Return the (X, Y) coordinate for the center point of the cell that contains the specified text.  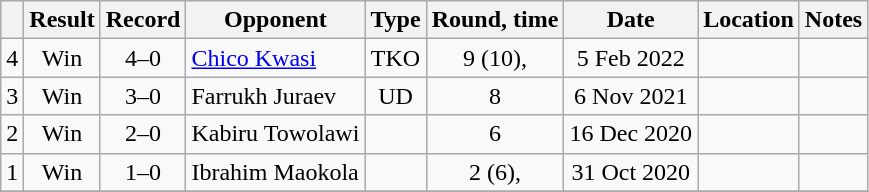
9 (10), (495, 58)
UD (396, 96)
2 (6), (495, 172)
6 Nov 2021 (631, 96)
16 Dec 2020 (631, 134)
Kabiru Towolawi (276, 134)
Type (396, 20)
Date (631, 20)
2 (12, 134)
Round, time (495, 20)
4 (12, 58)
Result (62, 20)
Chico Kwasi (276, 58)
3–0 (143, 96)
8 (495, 96)
Opponent (276, 20)
1–0 (143, 172)
Ibrahim Maokola (276, 172)
TKO (396, 58)
4–0 (143, 58)
5 Feb 2022 (631, 58)
31 Oct 2020 (631, 172)
Location (749, 20)
Farrukh Juraev (276, 96)
Notes (833, 20)
Record (143, 20)
3 (12, 96)
1 (12, 172)
6 (495, 134)
2–0 (143, 134)
